Search for the cell housing the specified text and yield its [x, y] center coordinate. 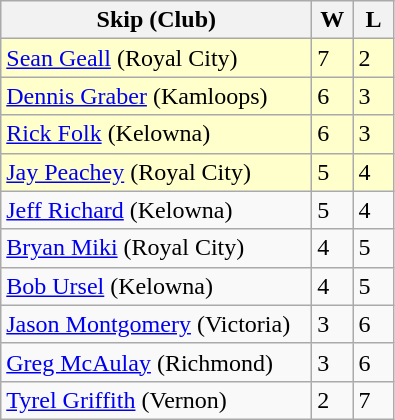
Jason Montgomery (Victoria) [156, 324]
Jeff Richard (Kelowna) [156, 210]
Bryan Miki (Royal City) [156, 248]
L [374, 20]
Skip (Club) [156, 20]
Tyrel Griffith (Vernon) [156, 400]
Dennis Graber (Kamloops) [156, 96]
Sean Geall (Royal City) [156, 58]
Greg McAulay (Richmond) [156, 362]
Jay Peachey (Royal City) [156, 172]
Bob Ursel (Kelowna) [156, 286]
W [332, 20]
Rick Folk (Kelowna) [156, 134]
